Determine the (x, y) coordinate at the center of the cell enclosing the given text.  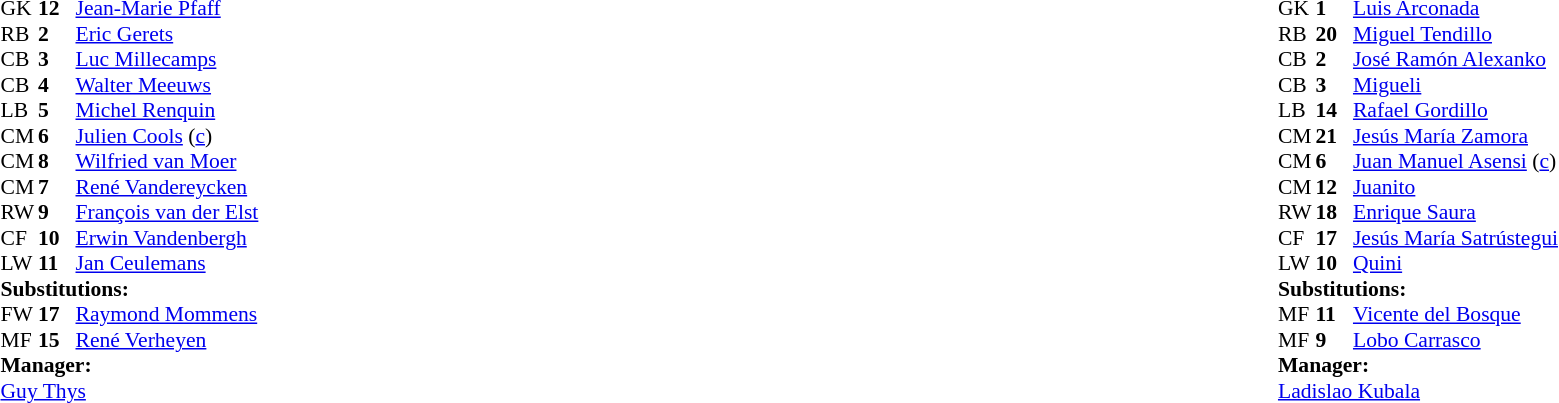
4 (57, 85)
8 (57, 161)
7 (57, 187)
Juan Manuel Asensi (c) (1456, 161)
Raymond Mommens (168, 315)
14 (1334, 111)
20 (1334, 34)
Vicente del Bosque (1456, 315)
Rafael Gordillo (1456, 111)
Eric Gerets (168, 34)
François van der Elst (168, 213)
Luc Millecamps (168, 59)
José Ramón Alexanko (1456, 59)
Wilfried van Moer (168, 161)
Julien Cools (c) (168, 136)
Walter Meeuws (168, 85)
Lobo Carrasco (1456, 340)
Enrique Saura (1456, 213)
5 (57, 111)
21 (1334, 136)
18 (1334, 213)
Juanito (1456, 187)
Migueli (1456, 85)
Michel Renquin (168, 111)
Jesús María Zamora (1456, 136)
Quini (1456, 263)
12 (1334, 187)
René Vandereycken (168, 187)
FW (19, 315)
René Verheyen (168, 340)
15 (57, 340)
Miguel Tendillo (1456, 34)
Jesús María Satrústegui (1456, 238)
Erwin Vandenbergh (168, 238)
Jan Ceulemans (168, 263)
